Return [x, y] of the center of cell containing provided text 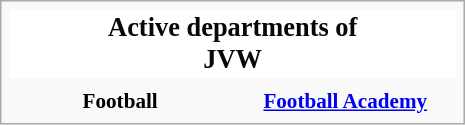
Football [120, 101]
Football Academy [345, 101]
Active departments ofJVW [232, 44]
